Extract the [x, y] coordinate from the center of the cell holding the provided text.  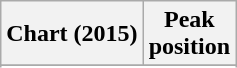
Chart (2015) [72, 34]
Peakposition [189, 34]
